Determine the (x, y) coordinate at the center of the cell enclosing the given text.  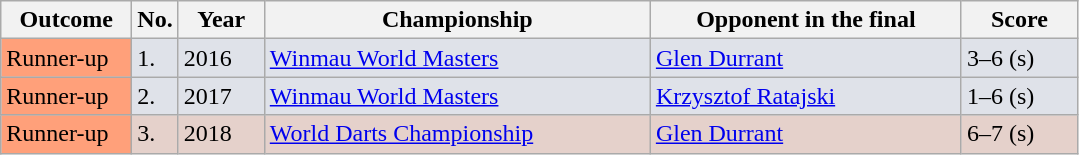
Krzysztof Ratajski (806, 96)
World Darts Championship (457, 134)
Year (221, 20)
1–6 (s) (1019, 96)
6–7 (s) (1019, 134)
No. (155, 20)
2016 (221, 58)
3–6 (s) (1019, 58)
Championship (457, 20)
1. (155, 58)
2018 (221, 134)
Outcome (66, 20)
2. (155, 96)
3. (155, 134)
Score (1019, 20)
Opponent in the final (806, 20)
2017 (221, 96)
